For the text-containing cell, return its midpoint in (x, y) coordinate format. 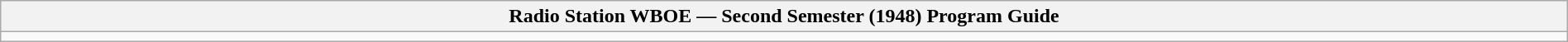
Radio Station WBOE — Second Semester (1948) Program Guide (784, 16)
